Find where the given text appears and provide that cell's center as [x, y] coordinate. 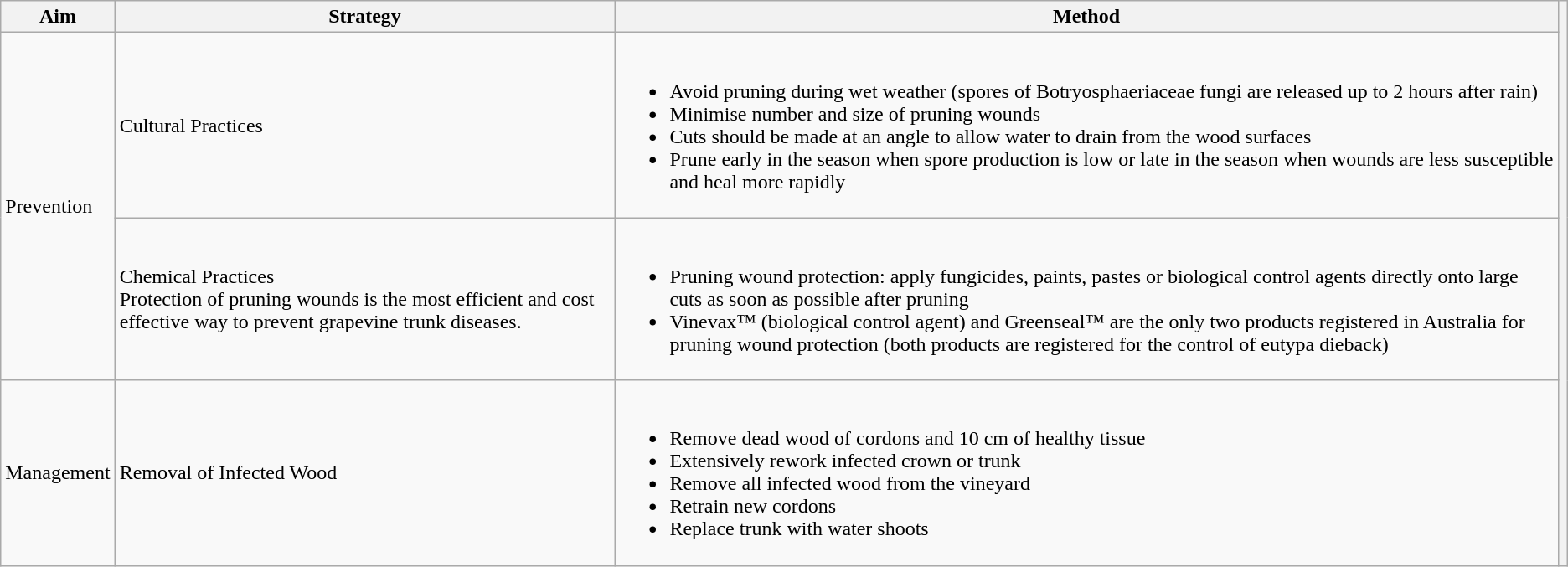
Removal of Infected Wood [365, 472]
Cultural Practices [365, 126]
Prevention [58, 206]
Method [1086, 17]
Strategy [365, 17]
Chemical PracticesProtection of pruning wounds is the most efficient and cost effective way to prevent grapevine trunk diseases. [365, 299]
Aim [58, 17]
Management [58, 472]
